Determine the (x, y) coordinate at the center of the cell enclosing the given text.  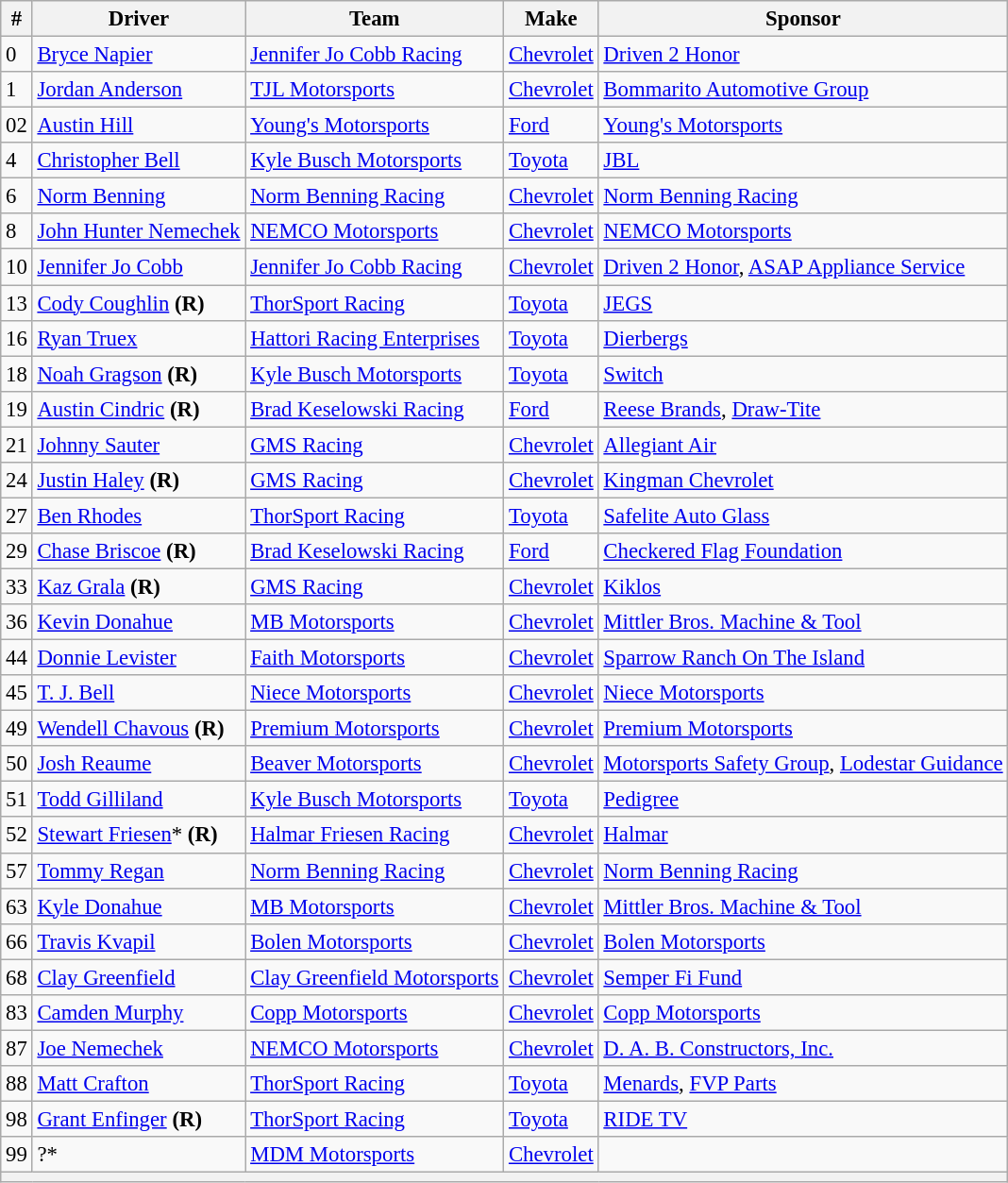
Kingman Chevrolet (803, 481)
36 (17, 622)
Faith Motorsports (375, 658)
Ben Rhodes (139, 515)
Joe Nemechek (139, 1048)
98 (17, 1119)
Beaver Motorsports (375, 764)
Cody Coughlin (R) (139, 303)
Grant Enfinger (R) (139, 1119)
Donnie Levister (139, 658)
Make (551, 19)
Hattori Racing Enterprises (375, 338)
27 (17, 515)
Driven 2 Honor, ASAP Appliance Service (803, 267)
18 (17, 374)
Chase Briscoe (R) (139, 551)
D. A. B. Constructors, Inc. (803, 1048)
16 (17, 338)
Semper Fi Fund (803, 977)
Sparrow Ranch On The Island (803, 658)
44 (17, 658)
Safelite Auto Glass (803, 515)
Johnny Sauter (139, 445)
Bryce Napier (139, 55)
49 (17, 729)
Austin Hill (139, 126)
Switch (803, 374)
Menards, FVP Parts (803, 1084)
Bommarito Automotive Group (803, 90)
Kaz Grala (R) (139, 586)
Team (375, 19)
Halmar (803, 836)
Josh Reaume (139, 764)
99 (17, 1155)
Motorsports Safety Group, Lodestar Guidance (803, 764)
4 (17, 161)
Pedigree (803, 800)
63 (17, 906)
Jennifer Jo Cobb (139, 267)
Halmar Friesen Racing (375, 836)
19 (17, 409)
83 (17, 1013)
33 (17, 586)
?* (139, 1155)
Checkered Flag Foundation (803, 551)
# (17, 19)
Clay Greenfield (139, 977)
68 (17, 977)
Sponsor (803, 19)
Christopher Bell (139, 161)
Stewart Friesen* (R) (139, 836)
TJL Motorsports (375, 90)
1 (17, 90)
Reese Brands, Draw-Tite (803, 409)
Dierbergs (803, 338)
Driver (139, 19)
50 (17, 764)
51 (17, 800)
Kiklos (803, 586)
Wendell Chavous (R) (139, 729)
10 (17, 267)
21 (17, 445)
66 (17, 941)
Austin Cindric (R) (139, 409)
Allegiant Air (803, 445)
Ryan Truex (139, 338)
02 (17, 126)
Norm Benning (139, 196)
T. J. Bell (139, 693)
Clay Greenfield Motorsports (375, 977)
Noah Gragson (R) (139, 374)
0 (17, 55)
24 (17, 481)
Kevin Donahue (139, 622)
Camden Murphy (139, 1013)
Travis Kvapil (139, 941)
8 (17, 231)
52 (17, 836)
JEGS (803, 303)
Tommy Regan (139, 870)
87 (17, 1048)
JBL (803, 161)
6 (17, 196)
John Hunter Nemechek (139, 231)
Jordan Anderson (139, 90)
13 (17, 303)
57 (17, 870)
MDM Motorsports (375, 1155)
Todd Gilliland (139, 800)
29 (17, 551)
88 (17, 1084)
Justin Haley (R) (139, 481)
Kyle Donahue (139, 906)
Driven 2 Honor (803, 55)
45 (17, 693)
RIDE TV (803, 1119)
Matt Crafton (139, 1084)
